From the cell containing the given text, extract its center point as (X, Y) coordinate. 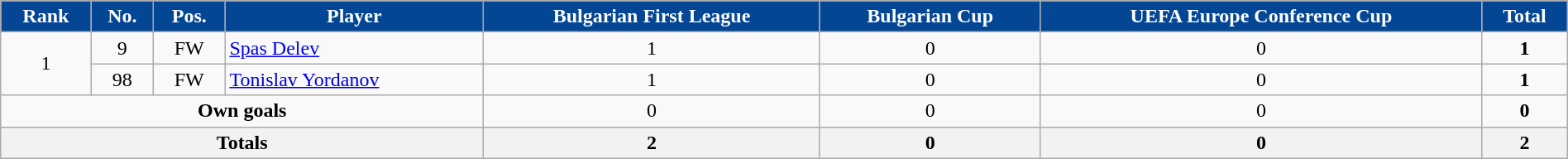
Rank (46, 17)
98 (122, 79)
9 (122, 48)
Bulgarian Cup (930, 17)
Totals (242, 142)
Tonislav Yordanov (354, 79)
Total (1525, 17)
Spas Delev (354, 48)
Player (354, 17)
Own goals (242, 111)
No. (122, 17)
Bulgarian First League (652, 17)
UEFA Europe Conference Cup (1261, 17)
Pos. (189, 17)
